For the text-containing cell, return its midpoint in [X, Y] coordinate format. 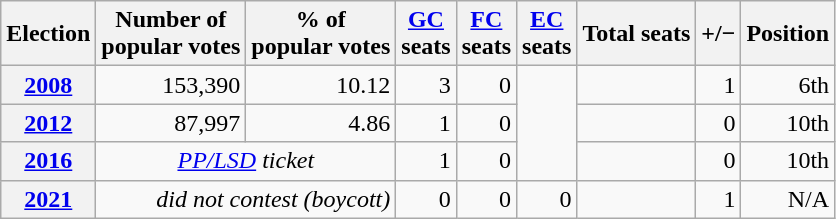
+/− [718, 34]
2008 [48, 85]
2012 [48, 123]
10.12 [321, 85]
Number ofpopular votes [171, 34]
6th [788, 85]
N/A [788, 199]
153,390 [171, 85]
% ofpopular votes [321, 34]
did not contest (boycott) [246, 199]
PP/LSD ticket [246, 161]
3 [426, 85]
Total seats [636, 34]
FCseats [486, 34]
2021 [48, 199]
Election [48, 34]
ECseats [547, 34]
4.86 [321, 123]
GCseats [426, 34]
Position [788, 34]
2016 [48, 161]
87,997 [171, 123]
